Provide the (X, Y) coordinate of the cell's center where the given text is located.  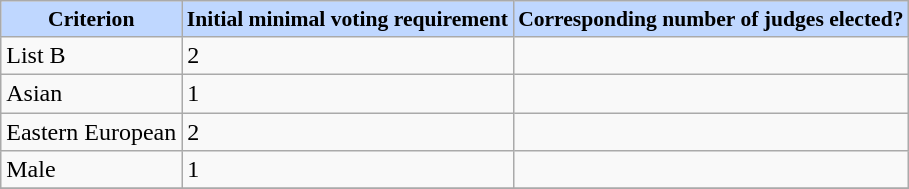
List B (92, 55)
Corresponding number of judges elected? (710, 19)
Male (92, 170)
Eastern European (92, 131)
Criterion (92, 19)
Initial minimal voting requirement (348, 19)
Asian (92, 93)
